Capture the cell that displays the provided text and extract its [X, Y] central coordinate. 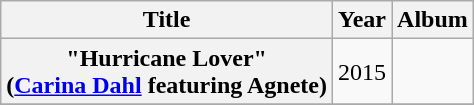
Album [433, 20]
Year [362, 20]
Title [167, 20]
2015 [362, 72]
"Hurricane Lover"(Carina Dahl featuring Agnete) [167, 72]
